Determine the [x, y] coordinate at the center of the cell enclosing the given text.  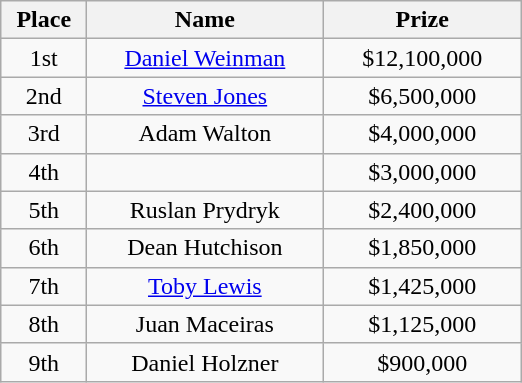
$1,850,000 [422, 248]
$900,000 [422, 362]
5th [44, 210]
4th [44, 172]
7th [44, 286]
Steven Jones [205, 96]
Daniel Weinman [205, 58]
1st [44, 58]
Prize [422, 20]
$2,400,000 [422, 210]
$3,000,000 [422, 172]
8th [44, 324]
Place [44, 20]
3rd [44, 134]
$1,125,000 [422, 324]
$12,100,000 [422, 58]
2nd [44, 96]
$4,000,000 [422, 134]
9th [44, 362]
Toby Lewis [205, 286]
6th [44, 248]
Dean Hutchison [205, 248]
Name [205, 20]
Juan Maceiras [205, 324]
Daniel Holzner [205, 362]
$1,425,000 [422, 286]
Ruslan Prydryk [205, 210]
$6,500,000 [422, 96]
Adam Walton [205, 134]
